From the cell containing the given text, extract its center point as (X, Y) coordinate. 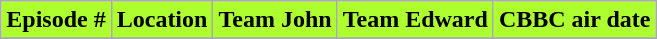
Team Edward (415, 20)
Location (162, 20)
Episode # (56, 20)
CBBC air date (574, 20)
Team John (275, 20)
